Return the [x, y] coordinate for the center point of the cell that contains the specified text.  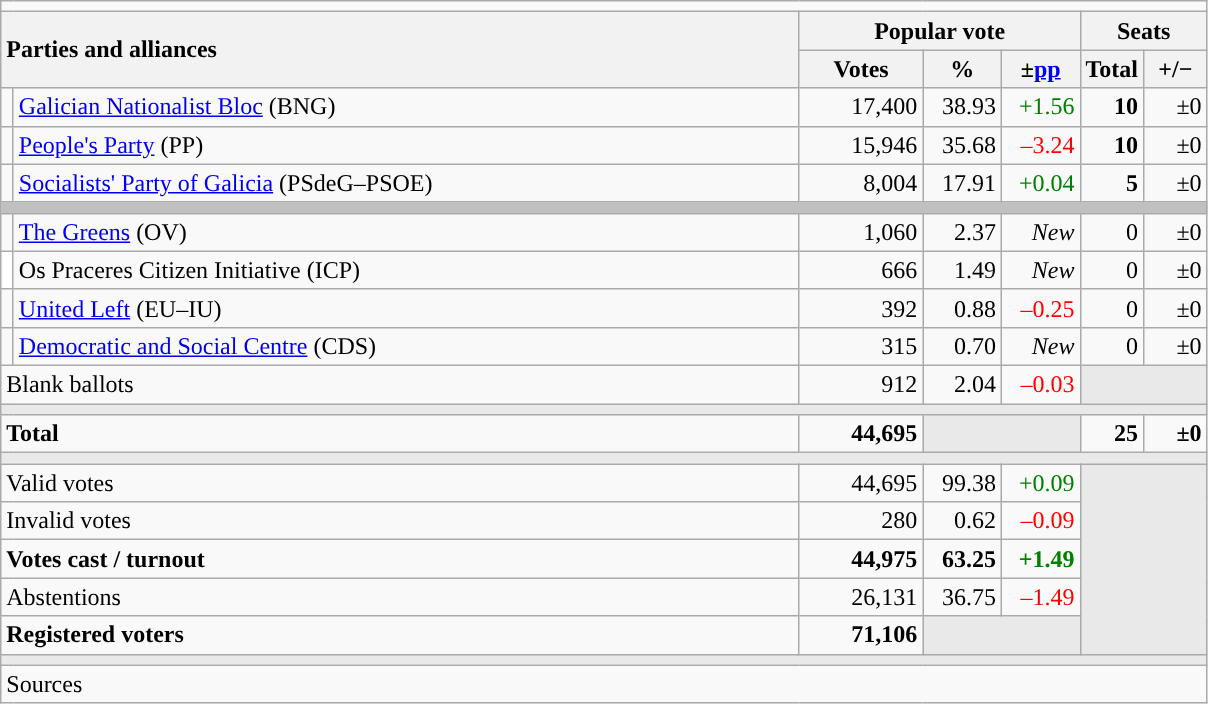
Popular vote [940, 31]
The Greens (OV) [406, 232]
0.70 [962, 346]
0.88 [962, 308]
15,946 [861, 145]
666 [861, 270]
Registered voters [400, 635]
36.75 [962, 597]
Galician Nationalist Bloc (BNG) [406, 107]
2.04 [962, 384]
99.38 [962, 483]
315 [861, 346]
Blank ballots [400, 384]
38.93 [962, 107]
Socialists' Party of Galicia (PSdeG–PSOE) [406, 183]
912 [861, 384]
8,004 [861, 183]
17.91 [962, 183]
–0.09 [1040, 521]
2.37 [962, 232]
0.62 [962, 521]
Parties and alliances [400, 50]
+0.04 [1040, 183]
–0.25 [1040, 308]
–1.49 [1040, 597]
People's Party (PP) [406, 145]
+/− [1176, 69]
5 [1112, 183]
Votes [861, 69]
–0.03 [1040, 384]
17,400 [861, 107]
35.68 [962, 145]
±pp [1040, 69]
1,060 [861, 232]
–3.24 [1040, 145]
% [962, 69]
Abstentions [400, 597]
71,106 [861, 635]
392 [861, 308]
63.25 [962, 559]
Democratic and Social Centre (CDS) [406, 346]
+0.09 [1040, 483]
Valid votes [400, 483]
+1.49 [1040, 559]
Os Praceres Citizen Initiative (ICP) [406, 270]
44,975 [861, 559]
280 [861, 521]
Votes cast / turnout [400, 559]
United Left (EU–IU) [406, 308]
1.49 [962, 270]
Seats [1144, 31]
Sources [604, 684]
Invalid votes [400, 521]
+1.56 [1040, 107]
26,131 [861, 597]
25 [1112, 434]
